Extract the (X, Y) coordinate from the center of the cell holding the provided text.  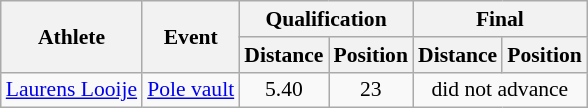
did not advance (500, 90)
Event (190, 36)
23 (370, 90)
Qualification (326, 19)
Athlete (72, 36)
Pole vault (190, 90)
5.40 (284, 90)
Laurens Looije (72, 90)
Final (500, 19)
